Find where the given text appears and provide that cell's center as (x, y) coordinate. 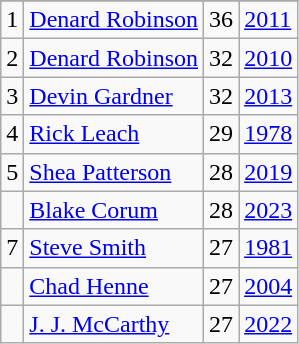
1981 (268, 248)
2011 (268, 20)
Steve Smith (114, 248)
2023 (268, 210)
1978 (268, 134)
Rick Leach (114, 134)
2004 (268, 286)
3 (12, 96)
2010 (268, 58)
Chad Henne (114, 286)
1 (12, 20)
29 (222, 134)
36 (222, 20)
J. J. McCarthy (114, 324)
2 (12, 58)
2019 (268, 172)
2022 (268, 324)
7 (12, 248)
5 (12, 172)
Devin Gardner (114, 96)
Shea Patterson (114, 172)
Blake Corum (114, 210)
4 (12, 134)
2013 (268, 96)
